Capture the cell that displays the provided text and extract its [X, Y] central coordinate. 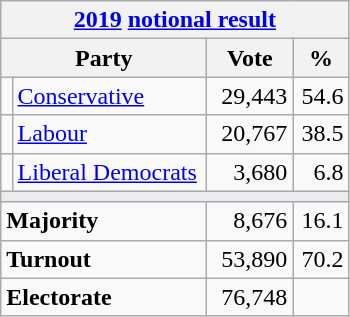
76,748 [250, 297]
38.5 [321, 134]
Conservative [110, 96]
Party [104, 58]
% [321, 58]
3,680 [250, 172]
29,443 [250, 96]
6.8 [321, 172]
Turnout [104, 259]
Majority [104, 221]
Liberal Democrats [110, 172]
20,767 [250, 134]
54.6 [321, 96]
Vote [250, 58]
Electorate [104, 297]
2019 notional result [175, 20]
53,890 [250, 259]
70.2 [321, 259]
Labour [110, 134]
8,676 [250, 221]
16.1 [321, 221]
